Search for the cell housing the specified text and yield its (x, y) center coordinate. 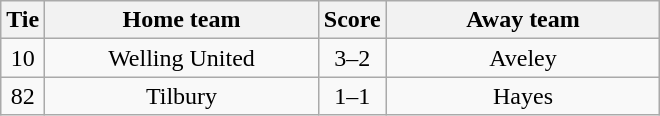
82 (23, 96)
Score (352, 20)
Hayes (523, 96)
1–1 (352, 96)
Away team (523, 20)
Home team (182, 20)
Tilbury (182, 96)
Tie (23, 20)
3–2 (352, 58)
Aveley (523, 58)
10 (23, 58)
Welling United (182, 58)
